Provide the (X, Y) coordinate of the cell's center where the given text is located.  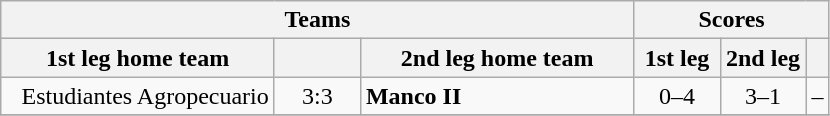
0–4 (677, 96)
2nd leg home team (497, 58)
– (818, 96)
2nd leg (763, 58)
Scores (732, 20)
Teams (318, 20)
3:3 (317, 96)
3–1 (763, 96)
1st leg (677, 58)
Manco II (497, 96)
Estudiantes Agropecuario (138, 96)
1st leg home team (138, 58)
